Capture the cell that displays the provided text and extract its (X, Y) central coordinate. 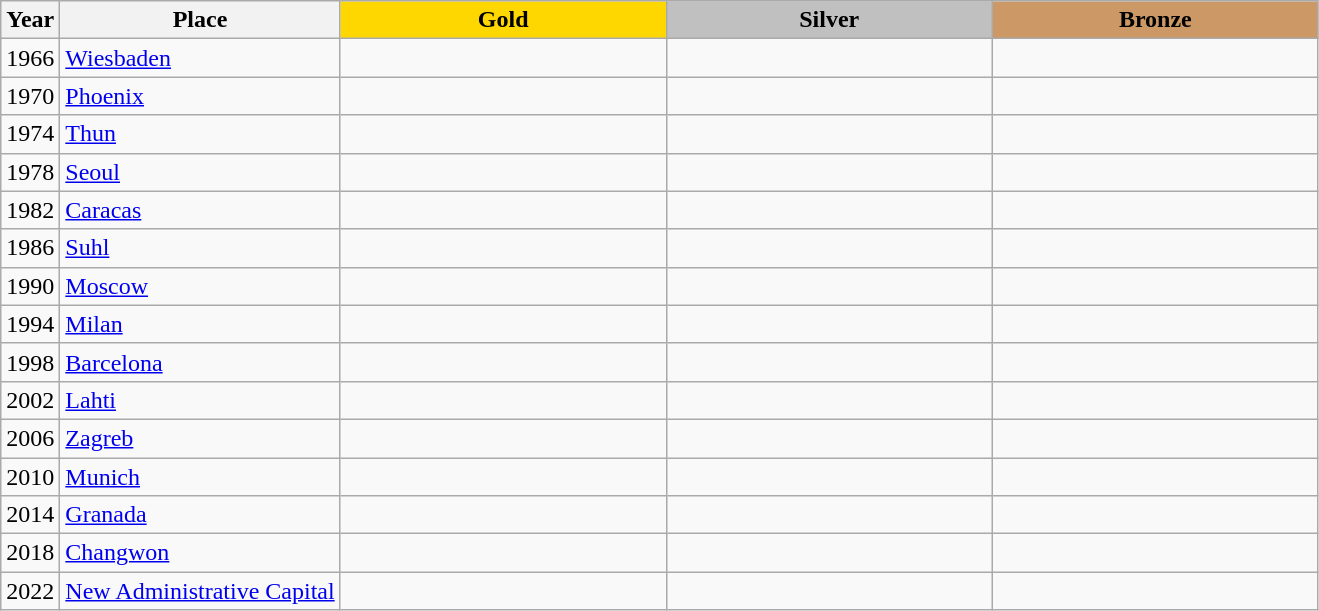
2010 (30, 477)
1982 (30, 210)
Lahti (200, 400)
Bronze (1155, 20)
2006 (30, 438)
1966 (30, 58)
2002 (30, 400)
Year (30, 20)
Zagreb (200, 438)
Suhl (200, 248)
Granada (200, 515)
Changwon (200, 553)
Munich (200, 477)
2022 (30, 591)
Silver (829, 20)
Caracas (200, 210)
Barcelona (200, 362)
Thun (200, 134)
1986 (30, 248)
Seoul (200, 172)
1978 (30, 172)
1974 (30, 134)
1998 (30, 362)
Milan (200, 324)
New Administrative Capital (200, 591)
Gold (503, 20)
1994 (30, 324)
1970 (30, 96)
1990 (30, 286)
2014 (30, 515)
Phoenix (200, 96)
Wiesbaden (200, 58)
2018 (30, 553)
Place (200, 20)
Moscow (200, 286)
